Search for the cell housing the specified text and yield its [X, Y] center coordinate. 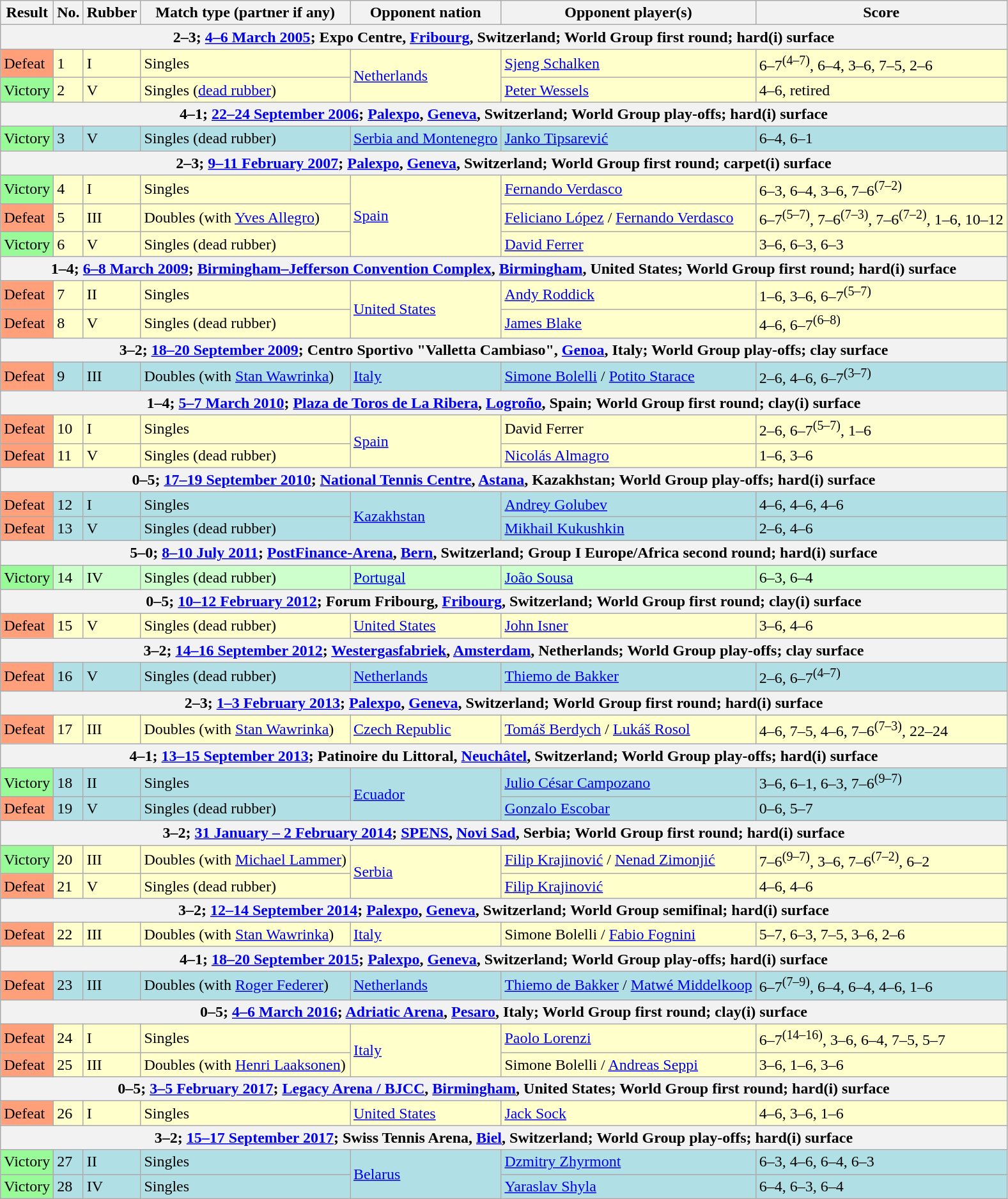
No. [68, 13]
4 [68, 189]
2–3; 4–6 March 2005; Expo Centre, Fribourg, Switzerland; World Group first round; hard(i) surface [504, 37]
2–3; 9–11 February 2007; Palexpo, Geneva, Switzerland; World Group first round; carpet(i) surface [504, 163]
7 [68, 295]
John Isner [628, 626]
Sjeng Schalken [628, 64]
6–3, 4–6, 6–4, 6–3 [881, 1162]
Match type (partner if any) [245, 13]
6–7(4–7), 6–4, 3–6, 7–5, 2–6 [881, 64]
Yaraslav Shyla [628, 1186]
Opponent nation [426, 13]
Opponent player(s) [628, 13]
3–2; 18–20 September 2009; Centro Sportivo "Valletta Cambiaso", Genoa, Italy; World Group play-offs; clay surface [504, 350]
5 [68, 217]
9 [68, 376]
Score [881, 13]
Peter Wessels [628, 90]
6–7(5–7), 7–6(7–3), 7–6(7–2), 1–6, 10–12 [881, 217]
12 [68, 504]
20 [68, 859]
2–6, 4–6 [881, 528]
22 [68, 934]
4–6, 6–7(6–8) [881, 324]
Doubles (with Henri Laaksonen) [245, 1065]
4–6, 7–5, 4–6, 7–6(7–3), 22–24 [881, 729]
Simone Bolelli / Potito Starace [628, 376]
Mikhail Kukushkin [628, 528]
Julio César Campozano [628, 783]
0–5; 10–12 February 2012; Forum Fribourg, Fribourg, Switzerland; World Group first round; clay(i) surface [504, 602]
6–4, 6–3, 6–4 [881, 1186]
5–7, 6–3, 7–5, 3–6, 2–6 [881, 934]
27 [68, 1162]
6–7(7–9), 6–4, 6–4, 4–6, 1–6 [881, 986]
0–5; 3–5 February 2017; Legacy Arena / BJCC, Birmingham, United States; World Group first round; hard(i) surface [504, 1089]
2–6, 4–6, 6–7(3–7) [881, 376]
Filip Krajinović / Nenad Zimonjić [628, 859]
8 [68, 324]
Gonzalo Escobar [628, 809]
João Sousa [628, 577]
Paolo Lorenzi [628, 1038]
4–1; 22–24 September 2006; Palexpo, Geneva, Switzerland; World Group play-offs; hard(i) surface [504, 114]
2–3; 1–3 February 2013; Palexpo, Geneva, Switzerland; World Group first round; hard(i) surface [504, 703]
10 [68, 430]
Ecuador [426, 794]
Doubles (with Yves Allegro) [245, 217]
Thiemo de Bakker / Matwé Middelkoop [628, 986]
4–6, 4–6, 4–6 [881, 504]
1 [68, 64]
19 [68, 809]
Doubles (with Roger Federer) [245, 986]
Fernando Verdasco [628, 189]
Portugal [426, 577]
1–6, 3–6, 6–7(5–7) [881, 295]
Serbia [426, 872]
3–6, 4–6 [881, 626]
18 [68, 783]
Simone Bolelli / Andreas Seppi [628, 1065]
Czech Republic [426, 729]
James Blake [628, 324]
Feliciano López / Fernando Verdasco [628, 217]
15 [68, 626]
13 [68, 528]
Rubber [112, 13]
6–4, 6–1 [881, 139]
14 [68, 577]
2–6, 6–7(4–7) [881, 677]
Doubles (with Michael Lammer) [245, 859]
Janko Tipsarević [628, 139]
6 [68, 244]
6–3, 6–4 [881, 577]
Filip Krajinović [628, 886]
Andrey Golubev [628, 504]
Jack Sock [628, 1113]
6–3, 6–4, 3–6, 7–6(7–2) [881, 189]
17 [68, 729]
11 [68, 455]
25 [68, 1065]
1–4; 6–8 March 2009; Birmingham–Jefferson Convention Complex, Birmingham, United States; World Group first round; hard(i) surface [504, 269]
6–7(14–16), 3–6, 6–4, 7–5, 5–7 [881, 1038]
Kazakhstan [426, 516]
3–6, 1–6, 3–6 [881, 1065]
4–6, retired [881, 90]
4–1; 13–15 September 2013; Patinoire du Littoral, Neuchâtel, Switzerland; World Group play-offs; hard(i) surface [504, 756]
21 [68, 886]
1–6, 3–6 [881, 455]
Simone Bolelli / Fabio Fognini [628, 934]
3 [68, 139]
3–2; 12–14 September 2014; Palexpo, Geneva, Switzerland; World Group semifinal; hard(i) surface [504, 910]
Nicolás Almagro [628, 455]
2 [68, 90]
1–4; 5–7 March 2010; Plaza de Toros de La Ribera, Logroño, Spain; World Group first round; clay(i) surface [504, 403]
4–6, 3–6, 1–6 [881, 1113]
Tomáš Berdych / Lukáš Rosol [628, 729]
0–5; 4–6 March 2016; Adriatic Arena, Pesaro, Italy; World Group first round; clay(i) surface [504, 1012]
7–6(9–7), 3–6, 7–6(7–2), 6–2 [881, 859]
Result [27, 13]
0–6, 5–7 [881, 809]
3–2; 31 January – 2 February 2014; SPENS, Novi Sad, Serbia; World Group first round; hard(i) surface [504, 833]
Belarus [426, 1174]
3–6, 6–3, 6–3 [881, 244]
3–2; 14–16 September 2012; Westergasfabriek, Amsterdam, Netherlands; World Group play-offs; clay surface [504, 650]
Dzmitry Zhyrmont [628, 1162]
Andy Roddick [628, 295]
0–5; 17–19 September 2010; National Tennis Centre, Astana, Kazakhstan; World Group play-offs; hard(i) surface [504, 480]
23 [68, 986]
2–6, 6–7(5–7), 1–6 [881, 430]
5–0; 8–10 July 2011; PostFinance-Arena, Bern, Switzerland; Group I Europe/Africa second round; hard(i) surface [504, 553]
4–1; 18–20 September 2015; Palexpo, Geneva, Switzerland; World Group play-offs; hard(i) surface [504, 959]
3–2; 15–17 September 2017; Swiss Tennis Arena, Biel, Switzerland; World Group play-offs; hard(i) surface [504, 1138]
24 [68, 1038]
16 [68, 677]
28 [68, 1186]
Thiemo de Bakker [628, 677]
4–6, 4–6 [881, 886]
3–6, 6–1, 6–3, 7–6(9–7) [881, 783]
26 [68, 1113]
Serbia and Montenegro [426, 139]
